Determine the (x, y) coordinate at the center of the cell enclosing the given text.  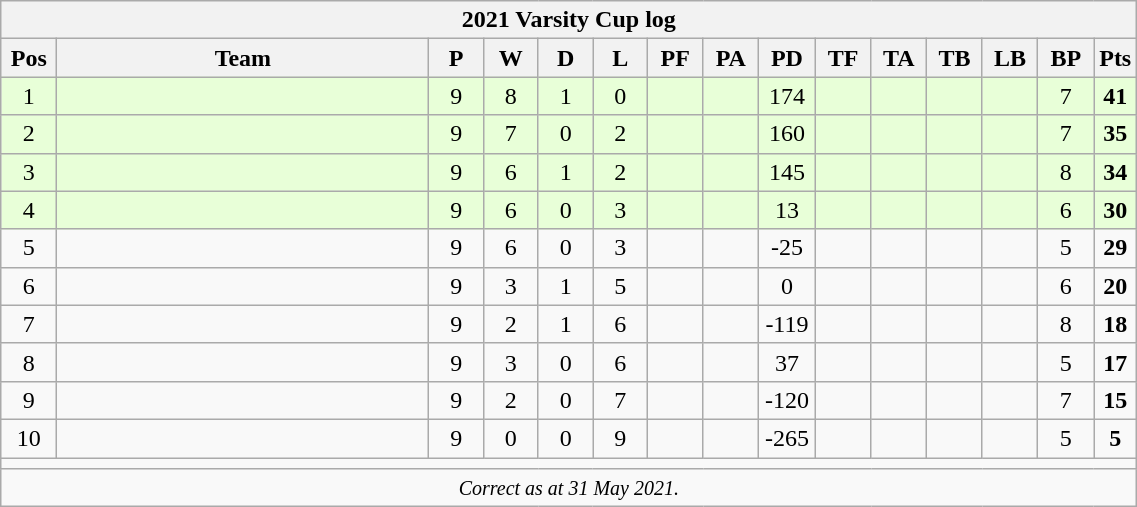
LB (1010, 58)
BP (1066, 58)
PA (731, 58)
W (510, 58)
34 (1116, 172)
D (566, 58)
37 (788, 362)
29 (1116, 248)
2021 Varsity Cup log (569, 20)
13 (788, 210)
TA (899, 58)
15 (1116, 400)
Correct as at 31 May 2021. (569, 488)
145 (788, 172)
18 (1116, 324)
10 (29, 438)
Pos (29, 58)
160 (788, 134)
174 (788, 96)
4 (29, 210)
Team (243, 58)
17 (1116, 362)
41 (1116, 96)
-265 (788, 438)
PF (676, 58)
20 (1116, 286)
30 (1116, 210)
Pts (1116, 58)
TF (843, 58)
PD (788, 58)
-119 (788, 324)
TB (955, 58)
35 (1116, 134)
-120 (788, 400)
P (456, 58)
L (620, 58)
-25 (788, 248)
